Return [x, y] of the center of cell containing provided text 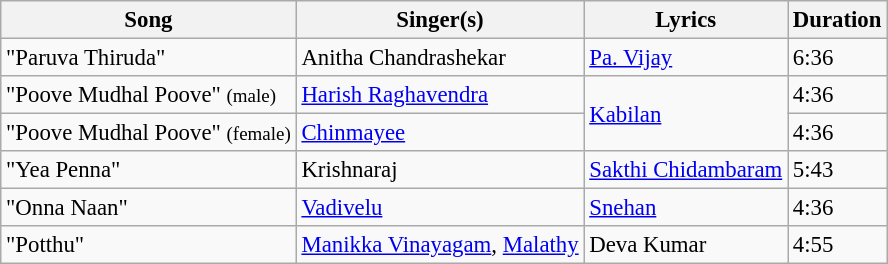
"Yea Penna" [148, 170]
Lyrics [686, 20]
Manikka Vinayagam, Malathy [440, 245]
Pa. Vijay [686, 58]
Duration [838, 20]
"Poove Mudhal Poove" (male) [148, 95]
Song [148, 20]
5:43 [838, 170]
Snehan [686, 208]
"Onna Naan" [148, 208]
Krishnaraj [440, 170]
Sakthi Chidambaram [686, 170]
"Potthu" [148, 245]
Harish Raghavendra [440, 95]
Deva Kumar [686, 245]
"Poove Mudhal Poove" (female) [148, 133]
4:55 [838, 245]
"Paruva Thiruda" [148, 58]
Anitha Chandrashekar [440, 58]
Singer(s) [440, 20]
6:36 [838, 58]
Chinmayee [440, 133]
Vadivelu [440, 208]
Kabilan [686, 114]
